From the cell containing the given text, extract its center point as (x, y) coordinate. 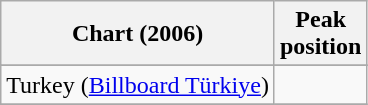
Peakposition (320, 34)
Chart (2006) (138, 34)
Turkey (Billboard Türkiye) (138, 85)
